Scan for the cell matching the given text and deliver its (x, y) coordinate at center. 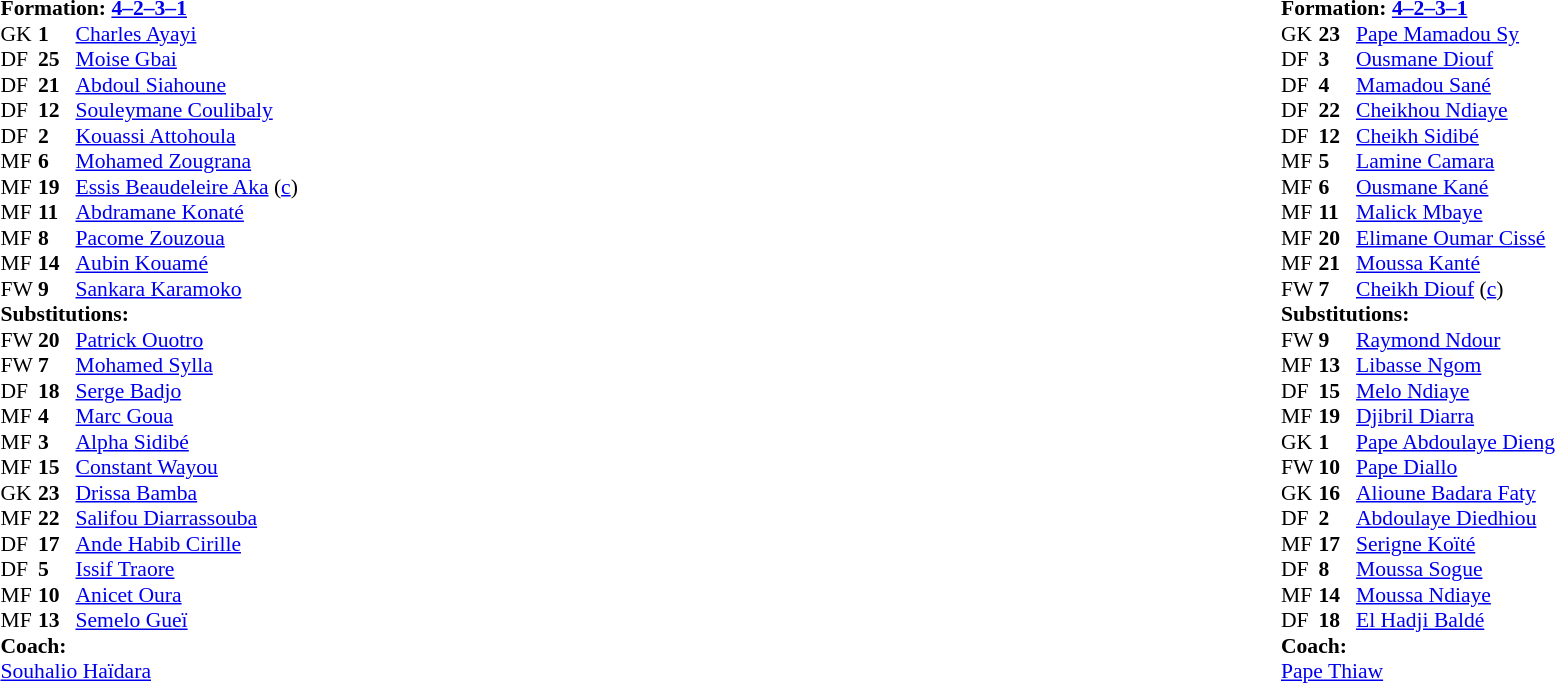
Libasse Ngom (1456, 365)
Issif Traore (187, 569)
Mohamed Sylla (187, 365)
Mohamed Zougrana (187, 161)
Raymond Ndour (1456, 340)
Essis Beaudeleire Aka (c) (187, 187)
Serigne Koïté (1456, 544)
Souleymane Coulibaly (187, 111)
Ousmane Kané (1456, 187)
Moussa Kanté (1456, 263)
Cheikh Sidibé (1456, 136)
Djibril Diarra (1456, 417)
Elimane Oumar Cissé (1456, 238)
Sankara Karamoko (187, 289)
Kouassi Attohoula (187, 136)
El Hadji Baldé (1456, 621)
Moussa Sogue (1456, 569)
Alpha Sidibé (187, 442)
Malick Mbaye (1456, 213)
25 (57, 59)
Semelo Gueï (187, 621)
Ande Habib Cirille (187, 544)
Melo Ndiaye (1456, 391)
Pacome Zouzoua (187, 238)
Lamine Camara (1456, 161)
Mamadou Sané (1456, 85)
Abdoulaye Diedhiou (1456, 519)
Anicet Oura (187, 595)
Alioune Badara Faty (1456, 493)
Salifou Diarrassouba (187, 519)
Pape Diallo (1456, 467)
Drissa Bamba (187, 493)
Abdoul Siahoune (187, 85)
Cheikh Diouf (c) (1456, 289)
Moussa Ndiaye (1456, 595)
Marc Goua (187, 417)
Constant Wayou (187, 467)
Patrick Ouotro (187, 340)
Charles Ayayi (187, 34)
Cheikhou Ndiaye (1456, 111)
Aubin Kouamé (187, 263)
Abdramane Konaté (187, 213)
Moise Gbai (187, 59)
16 (1337, 493)
Serge Badjo (187, 391)
Ousmane Diouf (1456, 59)
Pape Mamadou Sy (1456, 34)
Pape Abdoulaye Dieng (1456, 442)
